Locate the cell with the specified text and output its (x, y) center coordinate. 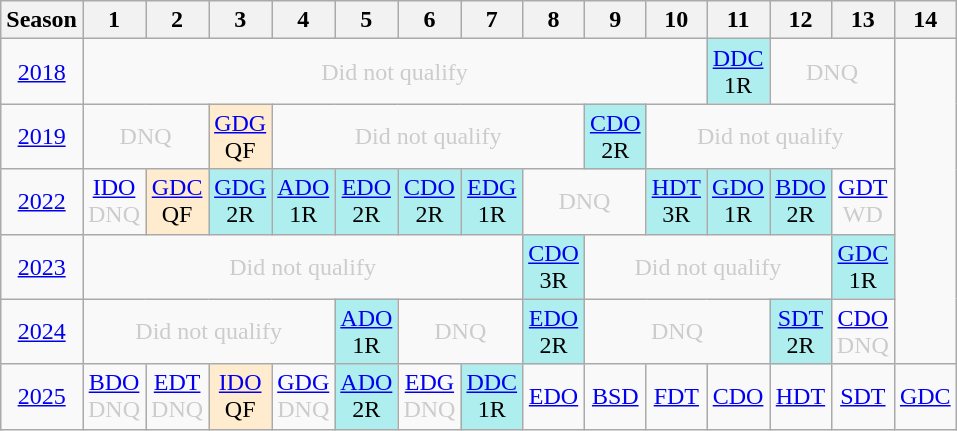
BSD (615, 396)
2019 (42, 136)
EDG1R (492, 202)
8 (554, 20)
EDGDNQ (430, 396)
SDT2R (801, 332)
11 (738, 20)
5 (366, 20)
GDTWD (862, 202)
HDT (801, 396)
EDTDNQ (178, 396)
FDT (676, 396)
1 (114, 20)
Season (42, 20)
9 (615, 20)
CDO (738, 396)
GDGQF (240, 136)
6 (430, 20)
4 (304, 20)
IDODNQ (114, 202)
CDODNQ (862, 332)
GDCQF (178, 202)
14 (925, 20)
ADO2R (366, 396)
2022 (42, 202)
3 (240, 20)
7 (492, 20)
IDOQF (240, 396)
BDODNQ (114, 396)
CDO3R (554, 266)
GDO1R (738, 202)
2025 (42, 396)
GDC (925, 396)
2023 (42, 266)
BDO2R (801, 202)
2018 (42, 72)
SDT (862, 396)
GDG2R (240, 202)
13 (862, 20)
10 (676, 20)
2024 (42, 332)
HDT3R (676, 202)
12 (801, 20)
2 (178, 20)
GDGDNQ (304, 396)
EDO (554, 396)
GDC1R (862, 266)
